Detect which cell encompasses the target text, then output its (x, y) center coordinate. 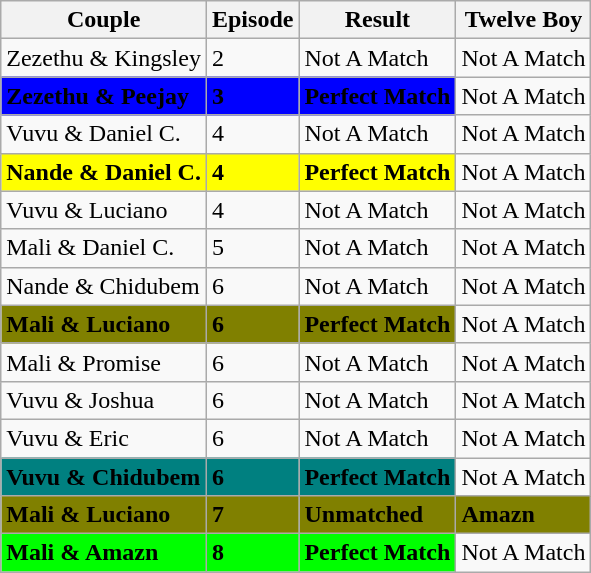
7 (252, 515)
2 (252, 58)
Vuvu & Daniel C. (104, 134)
Vuvu & Joshua (104, 400)
Result (378, 20)
Mali & Promise (104, 362)
Unmatched (378, 515)
Twelve Boy (524, 20)
Vuvu & Eric (104, 438)
Nande & Daniel C. (104, 172)
Episode (252, 20)
Mali & Daniel C. (104, 248)
5 (252, 248)
Zezethu & Kingsley (104, 58)
Nande & Chidubem (104, 286)
Vuvu & Luciano (104, 210)
Mali & Amazn (104, 553)
Vuvu & Chidubem (104, 477)
Amazn (524, 515)
Zezethu & Peejay (104, 96)
8 (252, 553)
3 (252, 96)
Couple (104, 20)
